Provide the (x, y) coordinate of the cell's center where the given text is located.  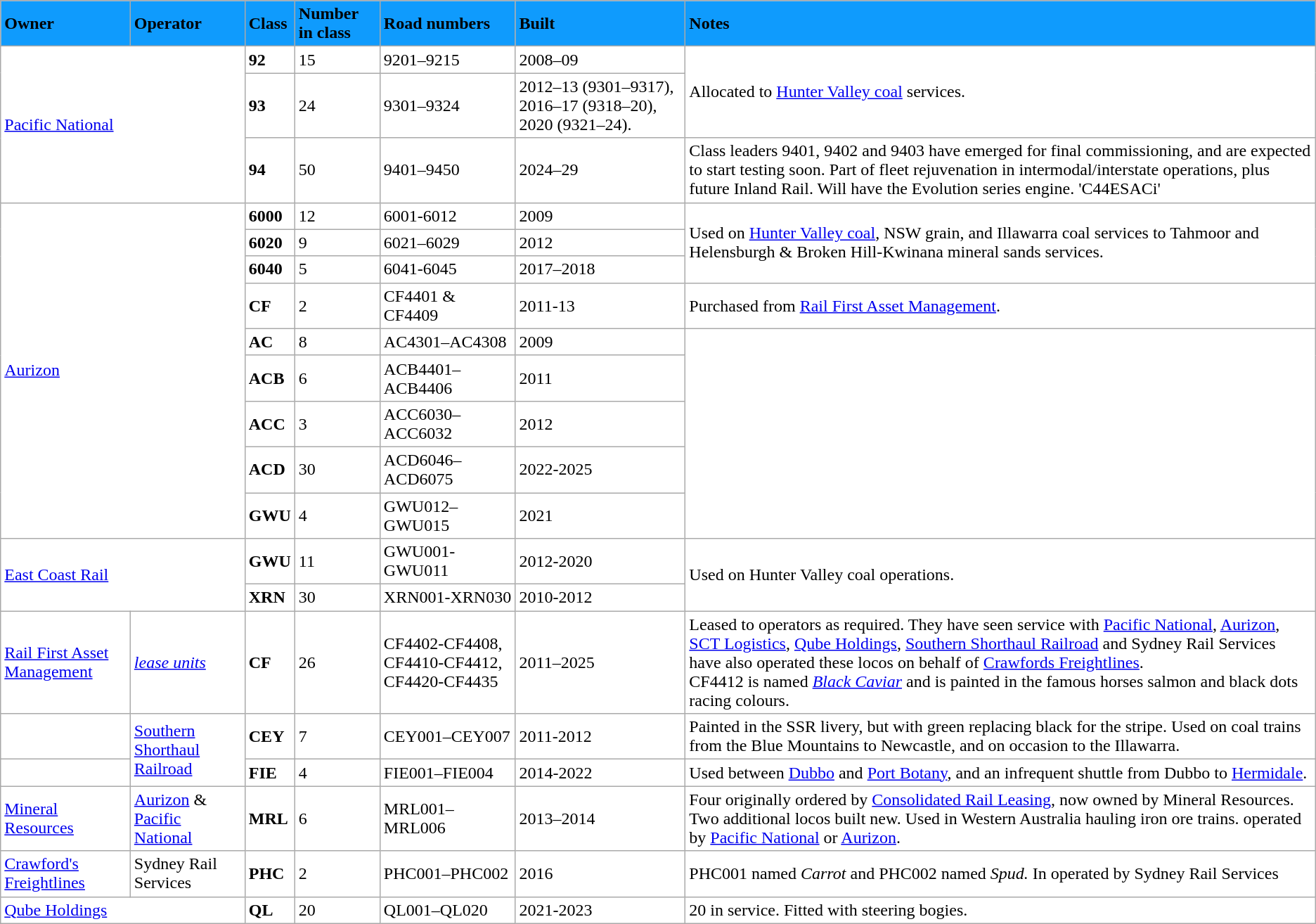
Pacific National (123, 124)
Purchased from Rail First Asset Management. (1000, 305)
94 (270, 170)
PHC001–PHC002 (447, 873)
East Coast Rail (123, 575)
50 (337, 170)
12 (337, 216)
6040 (270, 269)
FIE (270, 773)
Crawford's Freightlines (66, 873)
XRN (270, 598)
Used on Hunter Valley coal operations. (1000, 575)
Owner (66, 24)
5 (337, 269)
2021-2023 (600, 910)
Aurizon (123, 371)
2017–2018 (600, 269)
lease units (187, 662)
2012-2020 (600, 561)
QL (270, 910)
3 (337, 423)
Used on Hunter Valley coal, NSW grain, and Illawarra coal services to Tahmoor and Helensburgh & Broken Hill-Kwinana mineral sands services. (1000, 243)
2012–13 (9301–9317), 2016–17 (9318–20), 2020 (9321–24). (600, 105)
CEY001–CEY007 (447, 737)
24 (337, 105)
9201–9215 (447, 60)
15 (337, 60)
Mineral Resources (66, 819)
2014-2022 (600, 773)
Built (600, 24)
PHC001 named Carrot and PHC002 named Spud. In operated by Sydney Rail Services (1000, 873)
2024–29 (600, 170)
7 (337, 737)
2011-13 (600, 305)
2021 (600, 515)
ACC6030–ACC6032 (447, 423)
Number in class (337, 24)
ACB (270, 378)
6020 (270, 243)
ACB4401–ACB4406 (447, 378)
9301–9324 (447, 105)
2008–09 (600, 60)
CEY (270, 737)
CF4402-CF4408,CF4410-CF4412, CF4420-CF4435 (447, 662)
6041-6045 (447, 269)
ACD6046–ACD6075 (447, 470)
2022-2025 (600, 470)
MRL001–MRL006 (447, 819)
2010-2012 (600, 598)
20 in service. Fitted with steering bogies. (1000, 910)
ACC (270, 423)
6021–6029 (447, 243)
9401–9450 (447, 170)
93 (270, 105)
Notes (1000, 24)
ACD (270, 470)
Aurizon & Pacific National (187, 819)
XRN001-XRN030 (447, 598)
2011–2025 (600, 662)
Southern Shorthaul Railroad (187, 750)
26 (337, 662)
6001-6012 (447, 216)
2011 (600, 378)
Class (270, 24)
AC (270, 342)
2011-2012 (600, 737)
Road numbers (447, 24)
8 (337, 342)
2013–2014 (600, 819)
Rail First Asset Management (66, 662)
PHC (270, 873)
AC4301–AC4308 (447, 342)
Qube Holdings (123, 910)
Sydney Rail Services (187, 873)
20 (337, 910)
Used between Dubbo and Port Botany, and an infrequent shuttle from Dubbo to Hermidale. (1000, 773)
GWU001-GWU011 (447, 561)
Operator (187, 24)
92 (270, 60)
9 (337, 243)
GWU012–GWU015 (447, 515)
FIE001–FIE004 (447, 773)
CF4401 & CF4409 (447, 305)
QL001–QL020 (447, 910)
6000 (270, 216)
2016 (600, 873)
11 (337, 561)
Allocated to Hunter Valley coal services. (1000, 92)
MRL (270, 819)
